Pinpoint the cell where the given text exists, returning its [x, y] midpoint coordinate. 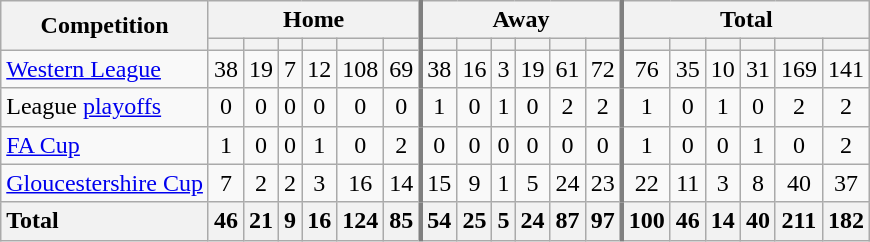
124 [360, 221]
31 [758, 69]
11 [688, 183]
37 [846, 183]
85 [402, 221]
League playoffs [105, 107]
21 [260, 221]
169 [798, 69]
Western League [105, 69]
108 [360, 69]
23 [604, 183]
97 [604, 221]
12 [320, 69]
61 [568, 69]
76 [646, 69]
211 [798, 221]
182 [846, 221]
10 [722, 69]
69 [402, 69]
Away [520, 20]
8 [758, 183]
15 [438, 183]
87 [568, 221]
22 [646, 183]
141 [846, 69]
Home [314, 20]
54 [438, 221]
35 [688, 69]
72 [604, 69]
25 [474, 221]
100 [646, 221]
FA Cup [105, 145]
Competition [105, 26]
Gloucestershire Cup [105, 183]
